Identify which cell holds the provided text, then report its (x, y) central coordinate. 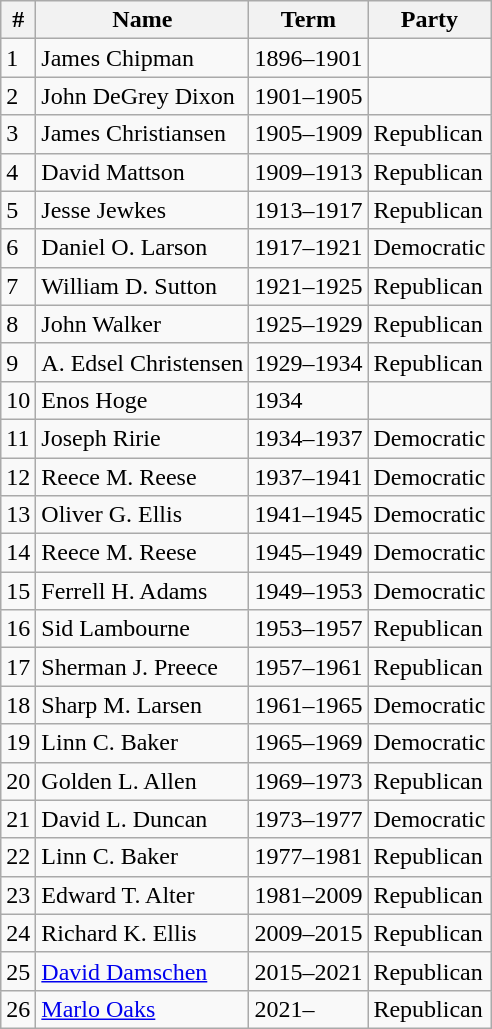
Marlo Oaks (142, 1009)
9 (18, 362)
1957–1961 (308, 667)
1977–1981 (308, 857)
Golden L. Allen (142, 781)
2021– (308, 1009)
Joseph Ririe (142, 438)
Richard K. Ellis (142, 933)
1937–1941 (308, 477)
David Mattson (142, 172)
Sid Lambourne (142, 629)
William D. Sutton (142, 286)
1934 (308, 400)
John Walker (142, 324)
2 (18, 96)
1929–1934 (308, 362)
20 (18, 781)
Sherman J. Preece (142, 667)
24 (18, 933)
Sharp M. Larsen (142, 705)
6 (18, 248)
14 (18, 553)
1949–1953 (308, 591)
A. Edsel Christensen (142, 362)
4 (18, 172)
John DeGrey Dixon (142, 96)
1925–1929 (308, 324)
23 (18, 895)
8 (18, 324)
Name (142, 20)
1953–1957 (308, 629)
1901–1905 (308, 96)
Party (430, 20)
11 (18, 438)
26 (18, 1009)
1934–1937 (308, 438)
19 (18, 743)
1941–1945 (308, 515)
3 (18, 134)
5 (18, 210)
15 (18, 591)
David Damschen (142, 971)
13 (18, 515)
1905–1909 (308, 134)
James Chipman (142, 58)
18 (18, 705)
1896–1901 (308, 58)
21 (18, 819)
1945–1949 (308, 553)
1973–1977 (308, 819)
2015–2021 (308, 971)
David L. Duncan (142, 819)
1913–1917 (308, 210)
16 (18, 629)
James Christiansen (142, 134)
25 (18, 971)
1917–1921 (308, 248)
Edward T. Alter (142, 895)
Oliver G. Ellis (142, 515)
1965–1969 (308, 743)
1 (18, 58)
Term (308, 20)
1961–1965 (308, 705)
2009–2015 (308, 933)
12 (18, 477)
1969–1973 (308, 781)
7 (18, 286)
1921–1925 (308, 286)
1981–2009 (308, 895)
22 (18, 857)
# (18, 20)
Enos Hoge (142, 400)
Ferrell H. Adams (142, 591)
10 (18, 400)
17 (18, 667)
1909–1913 (308, 172)
Jesse Jewkes (142, 210)
Daniel O. Larson (142, 248)
